Locate the cell with the specified text and output its [X, Y] center coordinate. 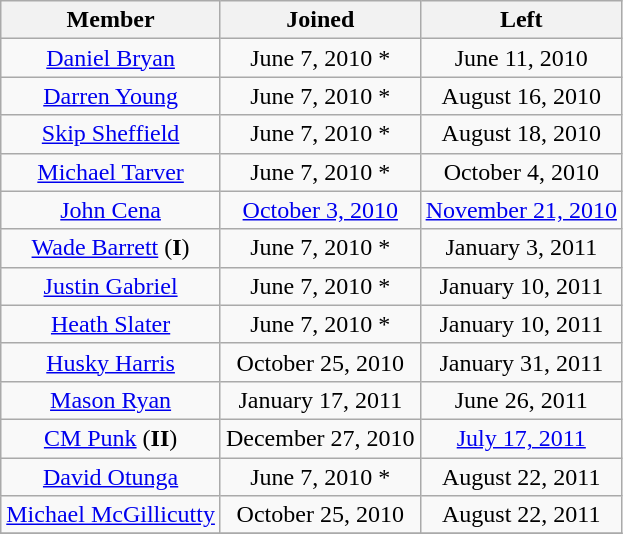
October 3, 2010 [320, 210]
Left [521, 20]
Joined [320, 20]
July 17, 2011 [521, 438]
June 11, 2010 [521, 58]
August 18, 2010 [521, 134]
David Otunga [111, 477]
Member [111, 20]
June 26, 2011 [521, 400]
Skip Sheffield [111, 134]
Justin Gabriel [111, 286]
October 4, 2010 [521, 172]
Darren Young [111, 96]
Husky Harris [111, 362]
CM Punk (II) [111, 438]
August 16, 2010 [521, 96]
Daniel Bryan [111, 58]
January 3, 2011 [521, 248]
Heath Slater [111, 324]
November 21, 2010 [521, 210]
December 27, 2010 [320, 438]
Wade Barrett (I) [111, 248]
Michael Tarver [111, 172]
Mason Ryan [111, 400]
Michael McGillicutty [111, 515]
January 17, 2011 [320, 400]
January 31, 2011 [521, 362]
John Cena [111, 210]
